Scan for the cell matching the given text and deliver its [X, Y] coordinate at center. 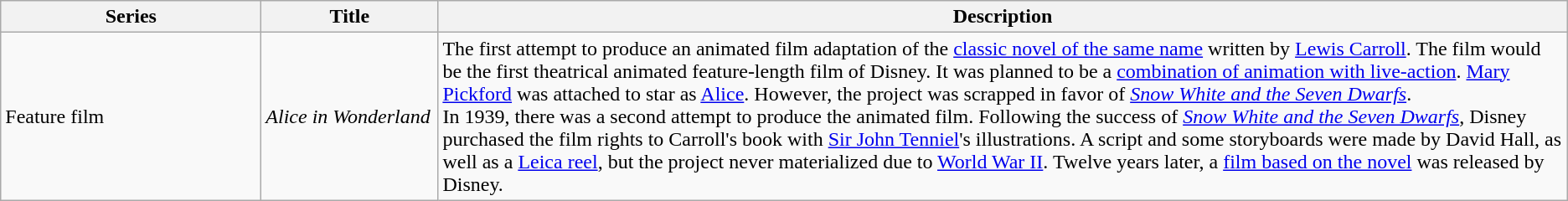
Series [131, 17]
Alice in Wonderland [350, 116]
Title [350, 17]
Feature film [131, 116]
Description [1003, 17]
